Output the [X, Y] coordinate of the center of the cell containing the given text.  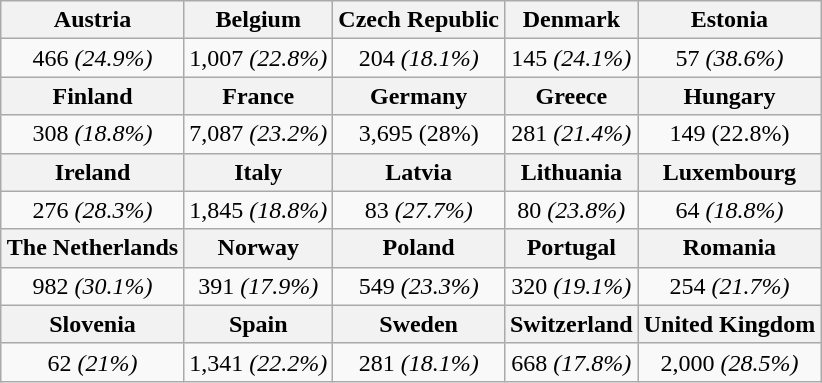
Germany [419, 96]
320 (19.1%) [571, 286]
Lithuania [571, 172]
Norway [258, 248]
391 (17.9%) [258, 286]
Portugal [571, 248]
276 (28.3%) [92, 210]
57 (38.6%) [729, 58]
Italy [258, 172]
1,007 (22.8%) [258, 58]
France [258, 96]
Austria [92, 20]
549 (23.3%) [419, 286]
United Kingdom [729, 324]
Belgium [258, 20]
149 (22.8%) [729, 134]
3,695 (28%) [419, 134]
1,845 (18.8%) [258, 210]
Estonia [729, 20]
281 (21.4%) [571, 134]
Switzerland [571, 324]
Latvia [419, 172]
Denmark [571, 20]
254 (21.7%) [729, 286]
Hungary [729, 96]
308 (18.8%) [92, 134]
Czech Republic [419, 20]
Poland [419, 248]
83 (27.7%) [419, 210]
Romania [729, 248]
The Netherlands [92, 248]
281 (18.1%) [419, 362]
80 (23.8%) [571, 210]
1,341 (22.2%) [258, 362]
Slovenia [92, 324]
64 (18.8%) [729, 210]
7,087 (23.2%) [258, 134]
Spain [258, 324]
Luxembourg [729, 172]
145 (24.1%) [571, 58]
62 (21%) [92, 362]
Finland [92, 96]
2,000 (28.5%) [729, 362]
Sweden [419, 324]
Greece [571, 96]
982 (30.1%) [92, 286]
Ireland [92, 172]
204 (18.1%) [419, 58]
668 (17.8%) [571, 362]
466 (24.9%) [92, 58]
